From the cell containing the given text, extract its center point as (X, Y) coordinate. 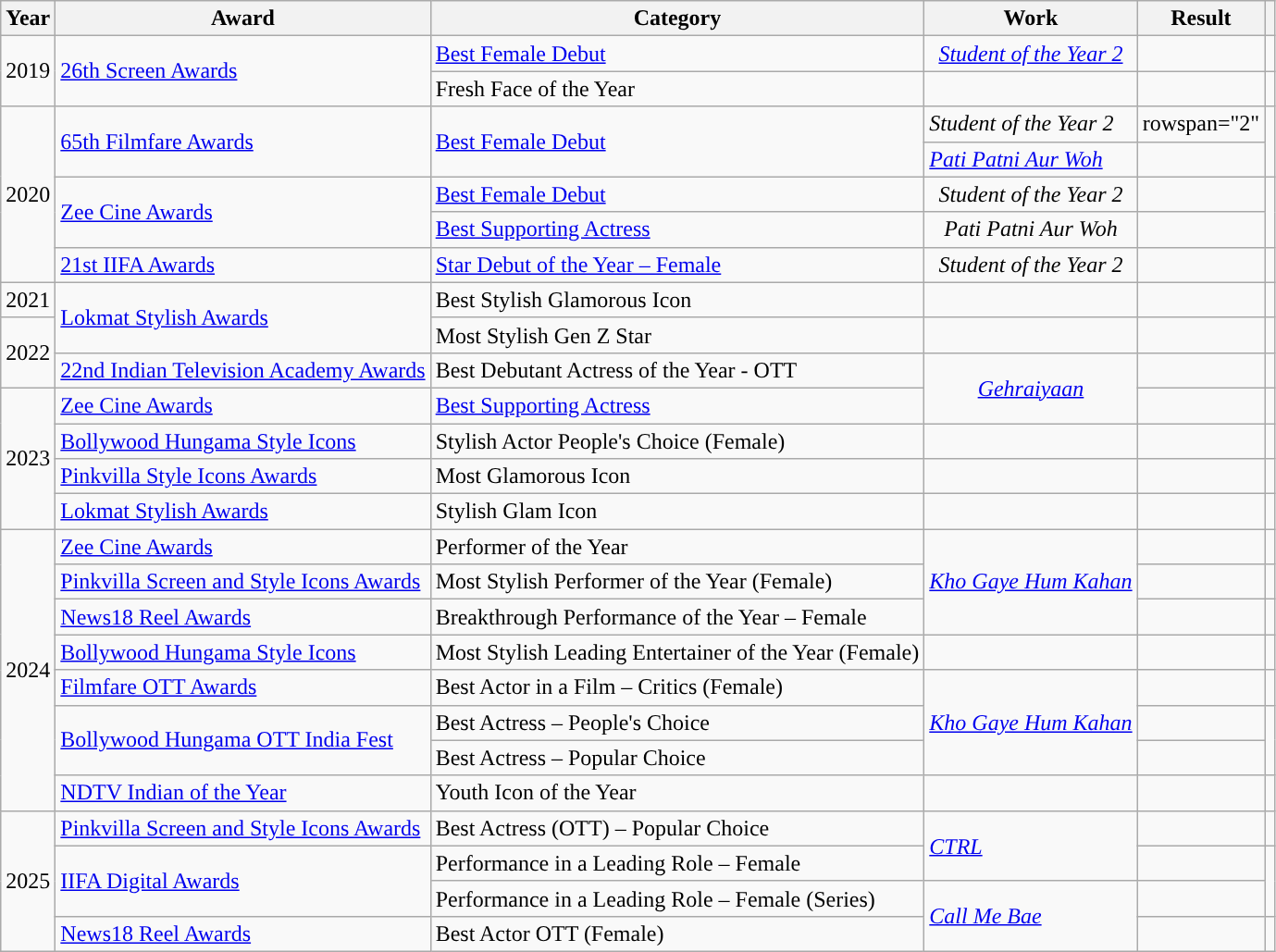
Best Debutant Actress of the Year - OTT (677, 370)
2024 (28, 670)
Filmfare OTT Awards (242, 687)
Youth Icon of the Year (677, 793)
2022 (28, 352)
Best Actress – Popular Choice (677, 758)
Best Actress (OTT) – Popular Choice (677, 828)
Breakthrough Performance of the Year – Female (677, 617)
Best Stylish Glamorous Icon (677, 300)
Category (677, 19)
Performance in a Leading Role – Female (677, 863)
Stylish Glam Icon (677, 512)
Result (1201, 19)
Year (28, 19)
Fresh Face of the Year (677, 89)
Award (242, 19)
IIFA Digital Awards (242, 881)
65th Filmfare Awards (242, 142)
Work (1031, 19)
rowspan="2" (1201, 124)
Most Stylish Gen Z Star (677, 335)
CTRL (1031, 846)
2019 (28, 71)
22nd Indian Television Academy Awards (242, 370)
Stylish Actor People's Choice (Female) (677, 441)
Bollywood Hungama OTT India Fest (242, 740)
2020 (28, 194)
Most Stylish Leading Entertainer of the Year (Female) (677, 652)
26th Screen Awards (242, 71)
2021 (28, 300)
Star Debut of the Year – Female (677, 265)
2023 (28, 458)
2025 (28, 881)
Performer of the Year (677, 547)
Gehraiyaan (1031, 388)
Best Actress – People's Choice (677, 723)
Most Stylish Performer of the Year (Female) (677, 582)
NDTV Indian of the Year (242, 793)
Most Glamorous Icon (677, 476)
Call Me Bae (1031, 916)
Performance in a Leading Role – Female (Series) (677, 898)
21st IIFA Awards (242, 265)
Best Actor OTT (Female) (677, 933)
Best Actor in a Film – Critics (Female) (677, 687)
Pinkvilla Style Icons Awards (242, 476)
